Extract the (X, Y) coordinate from the center of the cell holding the provided text.  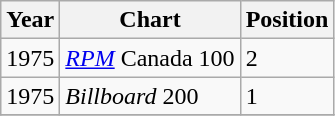
Chart (150, 20)
Billboard 200 (150, 96)
Position (287, 20)
RPM Canada 100 (150, 58)
1 (287, 96)
2 (287, 58)
Year (30, 20)
